Find where the given text appears and provide that cell's center as [X, Y] coordinate. 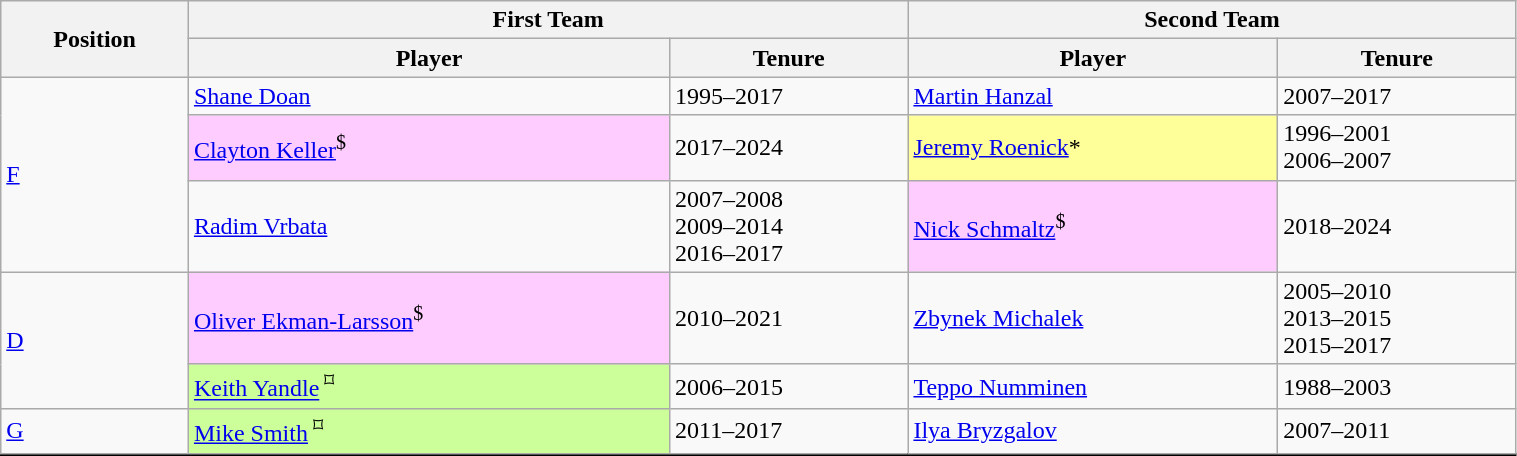
First Team [548, 20]
2011–2017 [789, 432]
1995–2017 [789, 96]
Radim Vrbata [428, 226]
Jeremy Roenick* [1093, 148]
D [95, 340]
1996–20012006–2007 [1397, 148]
Clayton Keller$ [428, 148]
2006–2015 [789, 386]
2010–2021 [789, 318]
Teppo Numminen [1093, 386]
2005–20102013–20152015–2017 [1397, 318]
F [95, 174]
2018–2024 [1397, 226]
Mike Smith ⌑ [428, 432]
Martin Hanzal [1093, 96]
1988–2003 [1397, 386]
Position [95, 39]
Second Team [1212, 20]
2007–20082009–20142016–2017 [789, 226]
Nick Schmaltz$ [1093, 226]
Keith Yandle ⌑ [428, 386]
Ilya Bryzgalov [1093, 432]
Oliver Ekman-Larsson$ [428, 318]
2017–2024 [789, 148]
Shane Doan [428, 96]
2007–2017 [1397, 96]
G [95, 432]
Zbynek Michalek [1093, 318]
2007–2011 [1397, 432]
